Return the [x, y] coordinate for the center point of the cell that contains the specified text.  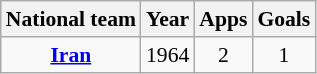
National team [71, 19]
Apps [223, 19]
2 [223, 55]
Iran [71, 55]
1 [284, 55]
Goals [284, 19]
Year [168, 19]
1964 [168, 55]
